Determine the (X, Y) coordinate at the center of the cell enclosing the given text.  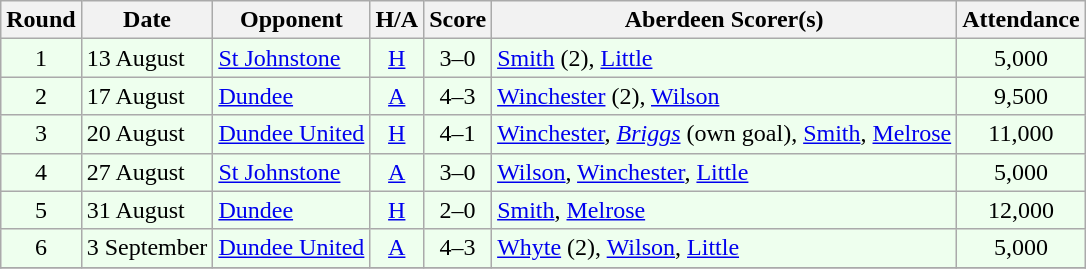
17 August (147, 96)
Date (147, 20)
Whyte (2), Wilson, Little (724, 248)
5 (41, 210)
2 (41, 96)
Smith (2), Little (724, 58)
1 (41, 58)
Wilson, Winchester, Little (724, 172)
6 (41, 248)
4 (41, 172)
12,000 (1021, 210)
Round (41, 20)
Opponent (292, 20)
4–1 (458, 134)
Attendance (1021, 20)
27 August (147, 172)
Score (458, 20)
9,500 (1021, 96)
13 August (147, 58)
H/A (397, 20)
3 (41, 134)
3 September (147, 248)
Winchester (2), Wilson (724, 96)
11,000 (1021, 134)
20 August (147, 134)
Aberdeen Scorer(s) (724, 20)
Smith, Melrose (724, 210)
Winchester, Briggs (own goal), Smith, Melrose (724, 134)
2–0 (458, 210)
31 August (147, 210)
